Locate the cell with the specified text and output its [X, Y] center coordinate. 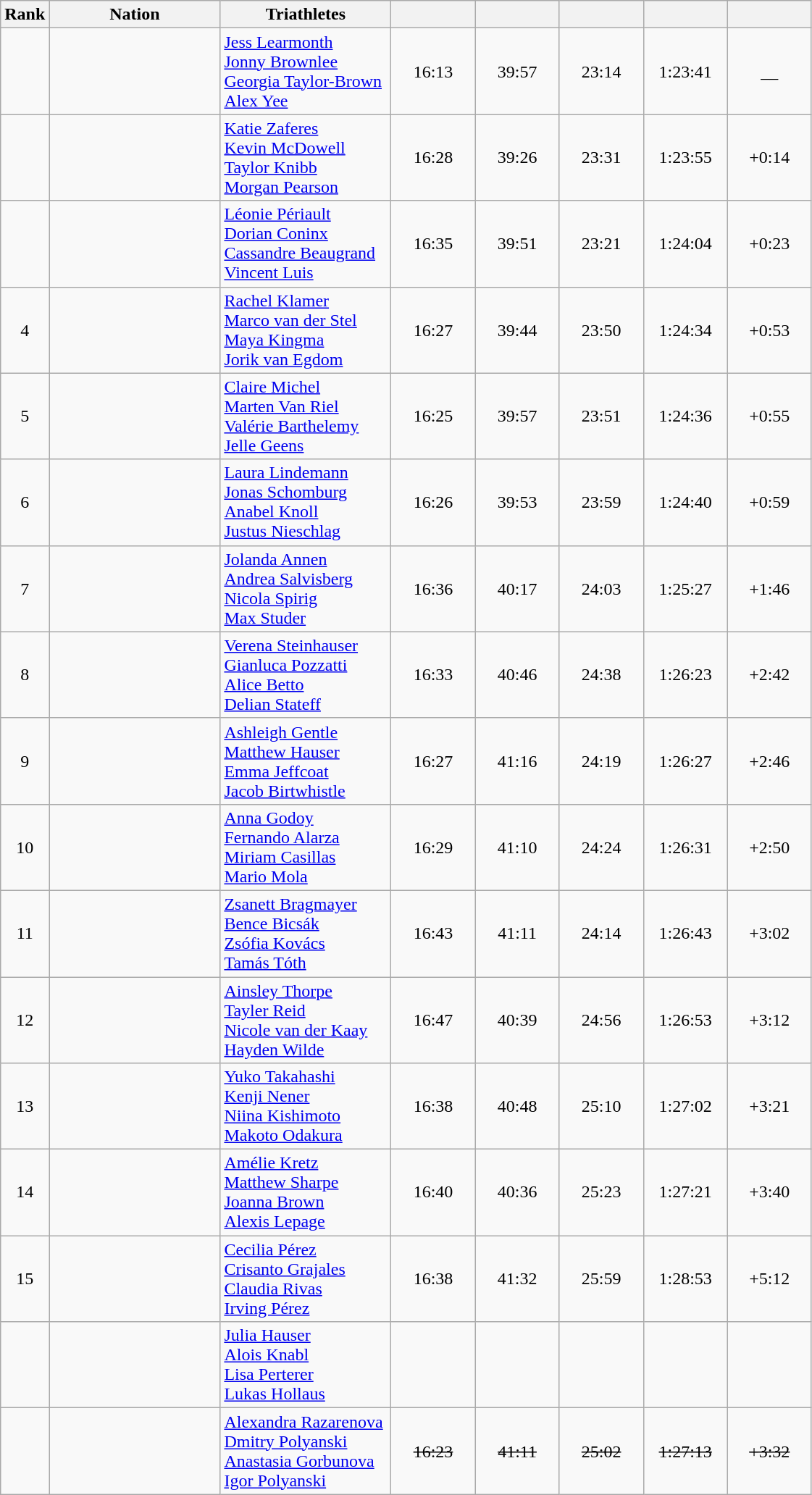
8 [25, 675]
40:36 [517, 1192]
+1:46 [769, 588]
24:14 [601, 933]
23:21 [601, 243]
16:33 [433, 675]
6 [25, 503]
1:24:04 [685, 243]
24:03 [601, 588]
+0:14 [769, 158]
23:31 [601, 158]
+0:59 [769, 503]
1:27:13 [685, 1452]
25:02 [601, 1452]
+2:50 [769, 847]
4 [25, 330]
14 [25, 1192]
40:46 [517, 675]
25:59 [601, 1279]
Amélie KretzMatthew SharpeJoanna BrownAlexis Lepage [306, 1192]
Anna GodoyFernando AlarzaMiriam CasillasMario Mola [306, 847]
7 [25, 588]
+3:12 [769, 1020]
Rachel KlamerMarco van der StelMaya KingmaJorik van Egdom [306, 330]
24:19 [601, 761]
Claire MichelMarten Van RielValérie BarthelemyJelle Geens [306, 416]
Ainsley ThorpeTayler ReidNicole van der KaayHayden Wilde [306, 1020]
16:28 [433, 158]
+3:02 [769, 933]
1:23:41 [685, 71]
23:51 [601, 416]
5 [25, 416]
24:56 [601, 1020]
40:39 [517, 1020]
+0:55 [769, 416]
16:47 [433, 1020]
16:26 [433, 503]
16:13 [433, 71]
1:26:27 [685, 761]
Rank [25, 14]
1:26:23 [685, 675]
40:17 [517, 588]
Laura LindemannJonas SchomburgAnabel KnollJustus Nieschlag [306, 503]
1:24:40 [685, 503]
16:25 [433, 416]
1:23:55 [685, 158]
9 [25, 761]
16:29 [433, 847]
Katie ZaferesKevin McDowellTaylor KnibbMorgan Pearson [306, 158]
1:27:21 [685, 1192]
23:14 [601, 71]
Verena SteinhauserGianluca PozzattiAlice BettoDelian Stateff [306, 675]
1:26:53 [685, 1020]
16:35 [433, 243]
15 [25, 1279]
Zsanett BragmayerBence BicsákZsófia KovácsTamás Tóth [306, 933]
25:10 [601, 1107]
+2:46 [769, 761]
1:28:53 [685, 1279]
Alexandra RazarenovaDmitry PolyanskiAnastasia GorbunovaIgor Polyanski [306, 1452]
Nation [135, 14]
+0:53 [769, 330]
25:23 [601, 1192]
Julia HauserAlois KnablLisa PertererLukas Hollaus [306, 1365]
+3:32 [769, 1452]
39:44 [517, 330]
+0:23 [769, 243]
+2:42 [769, 675]
+3:21 [769, 1107]
23:59 [601, 503]
24:24 [601, 847]
11 [25, 933]
39:53 [517, 503]
39:26 [517, 158]
1:25:27 [685, 588]
12 [25, 1020]
Triathletes [306, 14]
Yuko TakahashiKenji NenerNiina KishimotoMakoto Odakura [306, 1107]
1:24:34 [685, 330]
1:26:31 [685, 847]
10 [25, 847]
1:26:43 [685, 933]
13 [25, 1107]
+3:40 [769, 1192]
16:36 [433, 588]
24:38 [601, 675]
16:23 [433, 1452]
16:43 [433, 933]
Cecilia PérezCrisanto GrajalesClaudia RivasIrving Pérez [306, 1279]
+5:12 [769, 1279]
1:27:02 [685, 1107]
39:51 [517, 243]
41:16 [517, 761]
Léonie PériaultDorian ConinxCassandre BeaugrandVincent Luis [306, 243]
Jolanda AnnenAndrea SalvisbergNicola SpirigMax Studer [306, 588]
41:10 [517, 847]
40:48 [517, 1107]
16:40 [433, 1192]
1:24:36 [685, 416]
23:50 [601, 330]
__ [769, 71]
41:32 [517, 1279]
Ashleigh GentleMatthew HauserEmma JeffcoatJacob Birtwhistle [306, 761]
Jess LearmonthJonny BrownleeGeorgia Taylor-BrownAlex Yee [306, 71]
